Search for the cell housing the specified text and yield its [X, Y] center coordinate. 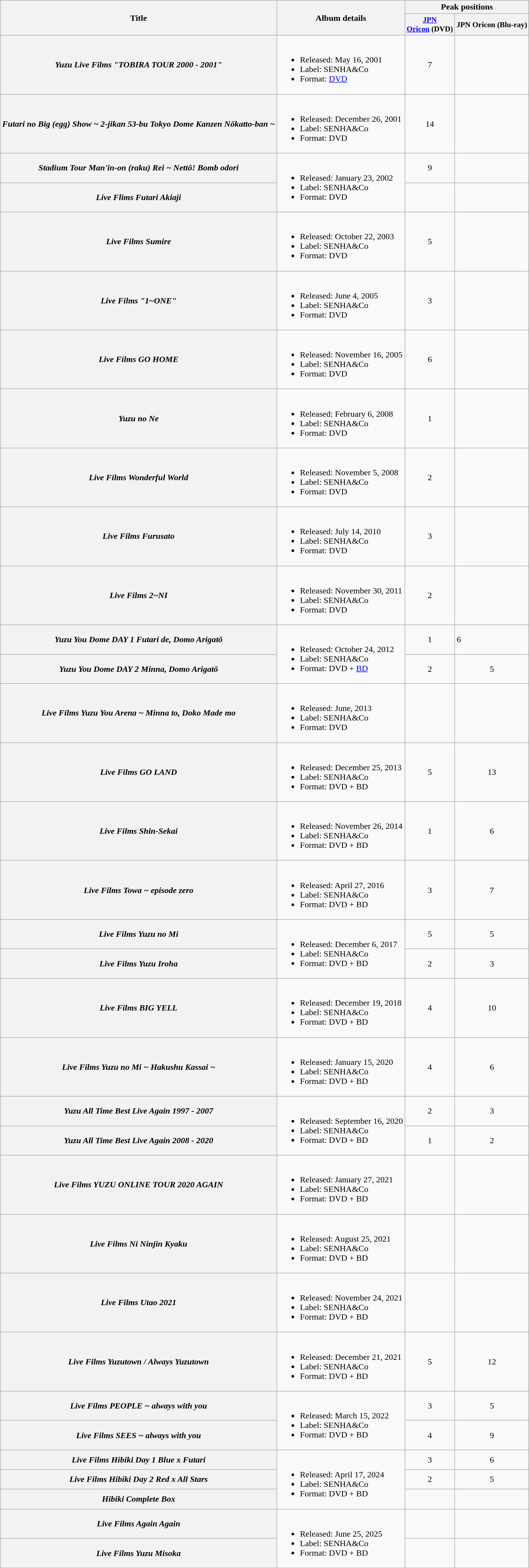
Live Films Shin-Sekai [139, 831]
Live Films Yuzu Iroha [139, 964]
Yuzu no Ne [139, 418]
Released: December 6, 2017Label: SENHA&CoFormat: DVD + BD [341, 949]
Live Films Towa ~ episode zero [139, 890]
Live Films Yuzutown / Always Yuzutown [139, 1361]
Live Films Hibiki Day 1 Blue x Futari [139, 1460]
Live Films YUZU ONLINE TOUR 2020 AGAIN [139, 1185]
Released: December 26, 2001Label: SENHA&CoFormat: DVD [341, 123]
Released: February 6, 2008Label: SENHA&CoFormat: DVD [341, 418]
Album details [341, 18]
Live Films Again Again [139, 1524]
Released: April 17, 2024Label: SENHA&CoFormat: DVD + BD [341, 1479]
Released: November 30, 2011Label: SENHA&CoFormat: DVD [341, 596]
Released: October 24, 2012Label: SENHA&CoFormat: DVD + BD [341, 654]
Released: June 4, 2005Label: SENHA&CoFormat: DVD [341, 301]
Yuzu All Time Best Live Again 1997 - 2007 [139, 1111]
Released: November 26, 2014Label: SENHA&CoFormat: DVD + BD [341, 831]
JPN Oricon (Blu-ray) [492, 25]
Released: December 19, 2018Label: SENHA&CoFormat: DVD + BD [341, 1008]
Stadium Tour Man'in-on (raku) Rei ~ Nettō! Bomb odori [139, 168]
Live Films Yuzu no Mi [139, 934]
Live Films 2~NI [139, 596]
Live Films Yuzu You Arena ~ Minna to, Doko Made mo [139, 713]
Released: November 16, 2005Label: SENHA&CoFormat: DVD [341, 359]
Released: March 15, 2022Label: SENHA&CoFormat: DVD + BD [341, 1421]
Live Films Hibiki Day 2 Red x All Stars [139, 1479]
Released: December 21, 2021Label: SENHA&CoFormat: DVD + BD [341, 1361]
12 [492, 1361]
Released: June 25, 2025Label: SENHA&CoFormat: DVD + BD [341, 1538]
Live Films Ni Ninjin Kyaku [139, 1243]
Released: November 5, 2008Label: SENHA&CoFormat: DVD [341, 477]
JPNOricon (DVD) [430, 25]
Released: April 27, 2016Label: SENHA&CoFormat: DVD + BD [341, 890]
Live Films Sumire [139, 241]
Live Films SEES ~ always with you [139, 1435]
Yuzu You Dome DAY 1 Futari de, Domo Arigatō [139, 640]
Released: June, 2013Label: SENHA&CoFormat: DVD [341, 713]
Released: November 24, 2021Label: SENHA&CoFormat: DVD + BD [341, 1303]
Yuzu Live Films "TOBIRA TOUR 2000 - 2001" [139, 65]
Title [139, 18]
Live Films Utao 2021 [139, 1303]
Released: January 23, 2002Label: SENHA&CoFormat: DVD [341, 183]
Live Films BIG YELL [139, 1008]
Peak positions [467, 7]
Released: December 25, 2013Label: SENHA&CoFormat: DVD + BD [341, 772]
Released: September 16, 2020Label: SENHA&CoFormat: DVD + BD [341, 1126]
Live Films Furusato [139, 536]
Live Films Wonderful World [139, 477]
Live Films PEOPLE ~ always with you [139, 1406]
10 [492, 1008]
Released: January 27, 2021Label: SENHA&CoFormat: DVD + BD [341, 1185]
Released: January 15, 2020Label: SENHA&CoFormat: DVD + BD [341, 1067]
Futari no Big (egg) Show ~ 2-jikan 53-bu Tokyo Dome Kanzen Nōkatto-ban ~ [139, 123]
Yuzu You Dome DAY 2 Minna, Domo Arigatō [139, 669]
Released: October 22, 2003Label: SENHA&CoFormat: DVD [341, 241]
Released: May 16, 2001Label: SENHA&CoFormat: DVD [341, 65]
14 [430, 123]
Live Films "1~ONE" [139, 301]
13 [492, 772]
Live Films Yuzu Misoka [139, 1553]
Live Films GO HOME [139, 359]
Released: August 25, 2021Label: SENHA&CoFormat: DVD + BD [341, 1243]
Live Films GO LAND [139, 772]
Yuzu All Time Best Live Again 2008 - 2020 [139, 1141]
Hibiki Complete Box [139, 1499]
Live Films Yuzu no Mi ~ Hakushu Kassai ~ [139, 1067]
Live Flims Futari Akiaji [139, 198]
Released: July 14, 2010Label: SENHA&CoFormat: DVD [341, 536]
